Identify which cell holds the provided text, then report its (x, y) central coordinate. 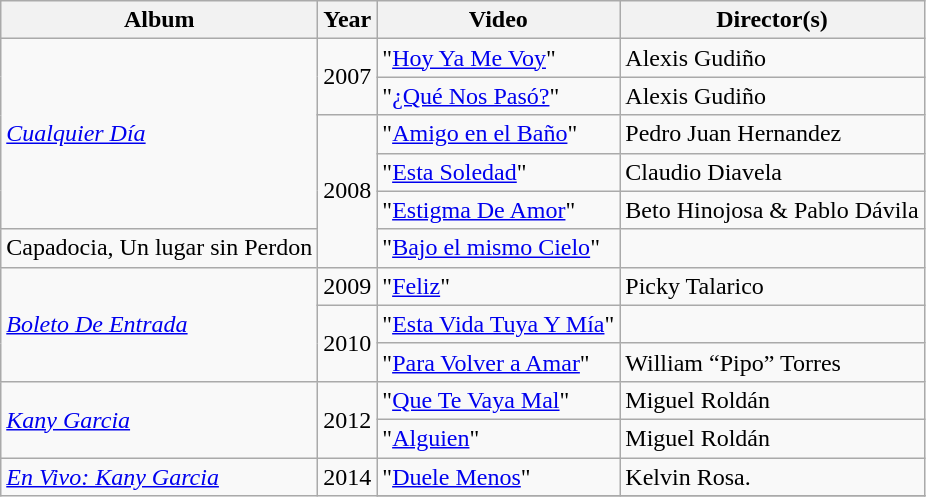
2010 (348, 343)
"Hoy Ya Me Voy" (498, 58)
Beto Hinojosa & Pablo Dávila (772, 210)
"Esta Soledad" (498, 172)
Cualquier Día (160, 134)
Capadocia, Un lugar sin Perdon (160, 248)
Album (160, 20)
William “Pipo” Torres (772, 362)
"Feliz" (498, 286)
"Duele Menos" (498, 477)
Kelvin Rosa. (772, 477)
Director(s) (772, 20)
2009 (348, 286)
"Para Volver a Amar" (498, 362)
Boleto De Entrada (160, 324)
"Alguien" (498, 438)
2014 (348, 477)
"¿Qué Nos Pasó?" (498, 96)
Video (498, 20)
2012 (348, 419)
"Amigo en el Baño" (498, 134)
2007 (348, 77)
Kany Garcia (160, 419)
"Que Te Vaya Mal" (498, 400)
Year (348, 20)
Pedro Juan Hernandez (772, 134)
"Bajo el mismo Cielo" (498, 248)
"Estigma De Amor" (498, 210)
2008 (348, 191)
En Vivo: Kany Garcia (160, 477)
"Esta Vida Tuya Y Mía" (498, 324)
Picky Talarico (772, 286)
Claudio Diavela (772, 172)
